Pinpoint the cell where the given text exists, returning its (x, y) midpoint coordinate. 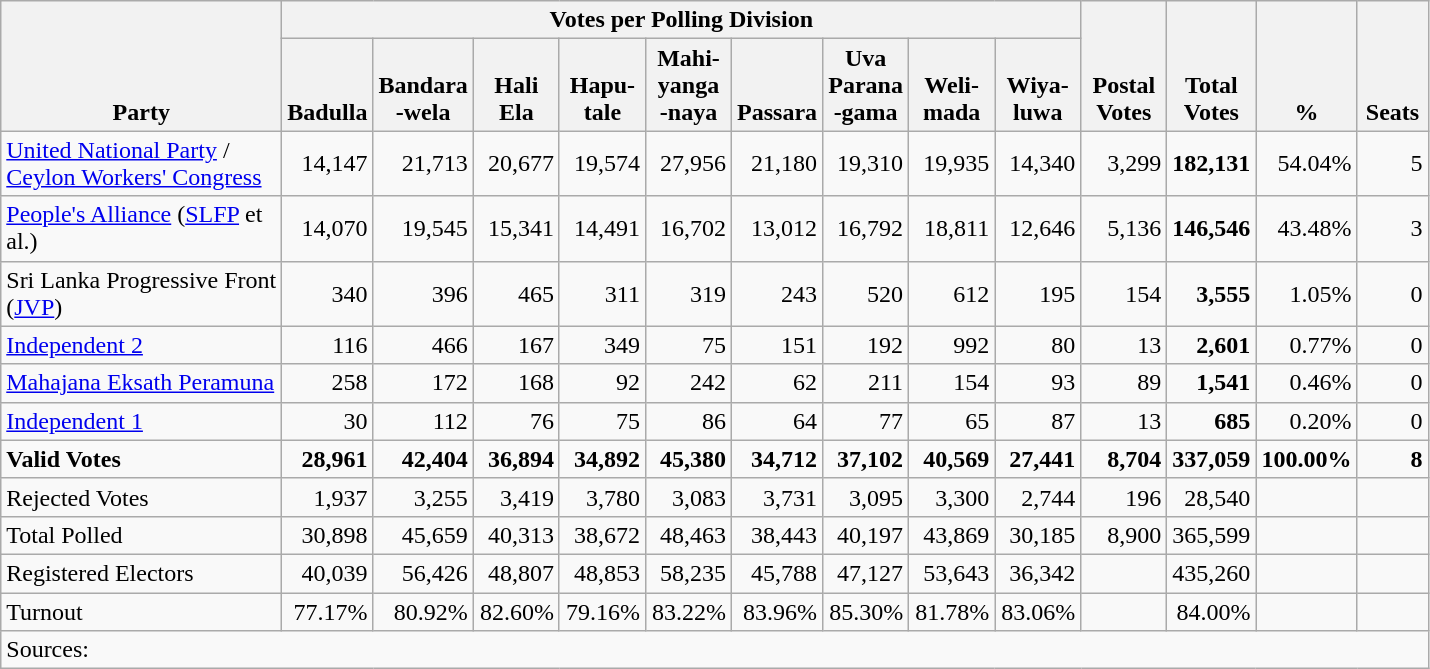
168 (516, 383)
3,300 (952, 497)
Valid Votes (142, 459)
167 (516, 345)
40,197 (866, 535)
48,463 (688, 535)
43.48% (1306, 228)
Sources: (714, 650)
65 (952, 421)
Mahi-yanga-naya (688, 85)
79.16% (602, 611)
58,235 (688, 573)
56,426 (423, 573)
21,180 (778, 164)
3,419 (516, 497)
195 (1038, 294)
435,260 (1212, 573)
211 (866, 383)
36,342 (1038, 573)
242 (688, 383)
8,900 (1124, 535)
Party (142, 66)
84.00% (1212, 611)
34,712 (778, 459)
465 (516, 294)
Wiya-luwa (1038, 85)
0.20% (1306, 421)
14,491 (602, 228)
Total Polled (142, 535)
19,935 (952, 164)
Turnout (142, 611)
92 (602, 383)
77.17% (328, 611)
19,574 (602, 164)
Weli-mada (952, 85)
0.77% (1306, 345)
1,937 (328, 497)
2,744 (1038, 497)
27,956 (688, 164)
146,546 (1212, 228)
5 (1392, 164)
Seats (1392, 66)
116 (328, 345)
86 (688, 421)
People's Alliance (SLFP et al.) (142, 228)
19,310 (866, 164)
192 (866, 345)
76 (516, 421)
337,059 (1212, 459)
40,313 (516, 535)
40,569 (952, 459)
258 (328, 383)
80.92% (423, 611)
27,441 (1038, 459)
28,961 (328, 459)
Rejected Votes (142, 497)
612 (952, 294)
8,704 (1124, 459)
93 (1038, 383)
319 (688, 294)
45,659 (423, 535)
Independent 1 (142, 421)
992 (952, 345)
21,713 (423, 164)
311 (602, 294)
182,131 (1212, 164)
1.05% (1306, 294)
38,443 (778, 535)
83.06% (1038, 611)
80 (1038, 345)
14,340 (1038, 164)
19,545 (423, 228)
685 (1212, 421)
3,083 (688, 497)
Hapu-tale (602, 85)
83.22% (688, 611)
30,185 (1038, 535)
14,070 (328, 228)
45,788 (778, 573)
340 (328, 294)
1,541 (1212, 383)
82.60% (516, 611)
81.78% (952, 611)
13,012 (778, 228)
89 (1124, 383)
396 (423, 294)
2,601 (1212, 345)
100.00% (1306, 459)
42,404 (423, 459)
3,299 (1124, 164)
30,898 (328, 535)
77 (866, 421)
85.30% (866, 611)
18,811 (952, 228)
3,095 (866, 497)
48,807 (516, 573)
196 (1124, 497)
48,853 (602, 573)
87 (1038, 421)
151 (778, 345)
8 (1392, 459)
20,677 (516, 164)
15,341 (516, 228)
37,102 (866, 459)
Bandara-wela (423, 85)
3,731 (778, 497)
64 (778, 421)
16,792 (866, 228)
349 (602, 345)
30 (328, 421)
47,127 (866, 573)
3,255 (423, 497)
Total Votes (1212, 66)
53,643 (952, 573)
3,555 (1212, 294)
83.96% (778, 611)
Badulla (328, 85)
PostalVotes (1124, 66)
0.46% (1306, 383)
Mahajana Eksath Peramuna (142, 383)
38,672 (602, 535)
United National Party /Ceylon Workers' Congress (142, 164)
520 (866, 294)
54.04% (1306, 164)
365,599 (1212, 535)
Passara (778, 85)
16,702 (688, 228)
40,039 (328, 573)
HaliEla (516, 85)
172 (423, 383)
45,380 (688, 459)
62 (778, 383)
112 (423, 421)
Votes per Polling Division (682, 20)
Sri Lanka Progressive Front (JVP) (142, 294)
28,540 (1212, 497)
12,646 (1038, 228)
5,136 (1124, 228)
36,894 (516, 459)
34,892 (602, 459)
466 (423, 345)
243 (778, 294)
3,780 (602, 497)
Registered Electors (142, 573)
43,869 (952, 535)
UvaParana-gama (866, 85)
Independent 2 (142, 345)
% (1306, 66)
14,147 (328, 164)
3 (1392, 228)
